Provide the (x, y) coordinate of the cell's center where the given text is located.  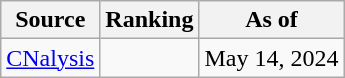
CNalysis (50, 58)
May 14, 2024 (272, 58)
As of (272, 20)
Ranking (150, 20)
Source (50, 20)
